Determine the [x, y] coordinate at the center of the cell enclosing the given text.  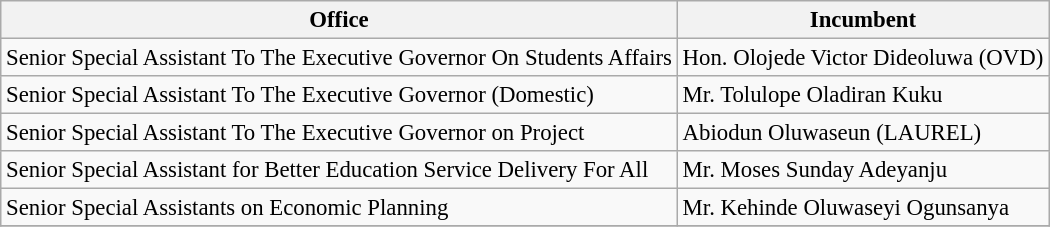
Mr. Tolulope Oladiran Kuku [862, 95]
Mr. Kehinde Oluwaseyi Ogunsanya [862, 208]
Senior Special Assistants on Economic Planning [340, 208]
Hon. Olojede Victor Dideoluwa (OVD) [862, 58]
Senior Special Assistant To The Executive Governor (Domestic) [340, 95]
Mr. Moses Sunday Adeyanju [862, 170]
Incumbent [862, 20]
Senior Special Assistant for Better Education Service Delivery For All [340, 170]
Office [340, 20]
Senior Special Assistant To The Executive Governor on Project [340, 133]
Abiodun Oluwaseun (LAUREL) [862, 133]
Senior Special Assistant To The Executive Governor On Students Affairs [340, 58]
